Pinpoint the cell where the given text exists, returning its [X, Y] midpoint coordinate. 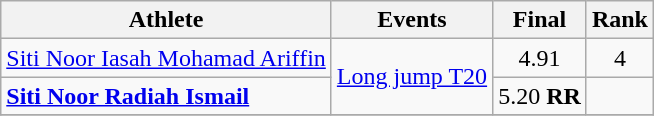
Rank [620, 20]
4.91 [540, 58]
Events [412, 20]
Siti Noor Radiah Ismail [166, 96]
Long jump T20 [412, 77]
Siti Noor Iasah Mohamad Ariffin [166, 58]
Athlete [166, 20]
4 [620, 58]
Final [540, 20]
5.20 RR [540, 96]
